Search for the cell housing the specified text and yield its (X, Y) center coordinate. 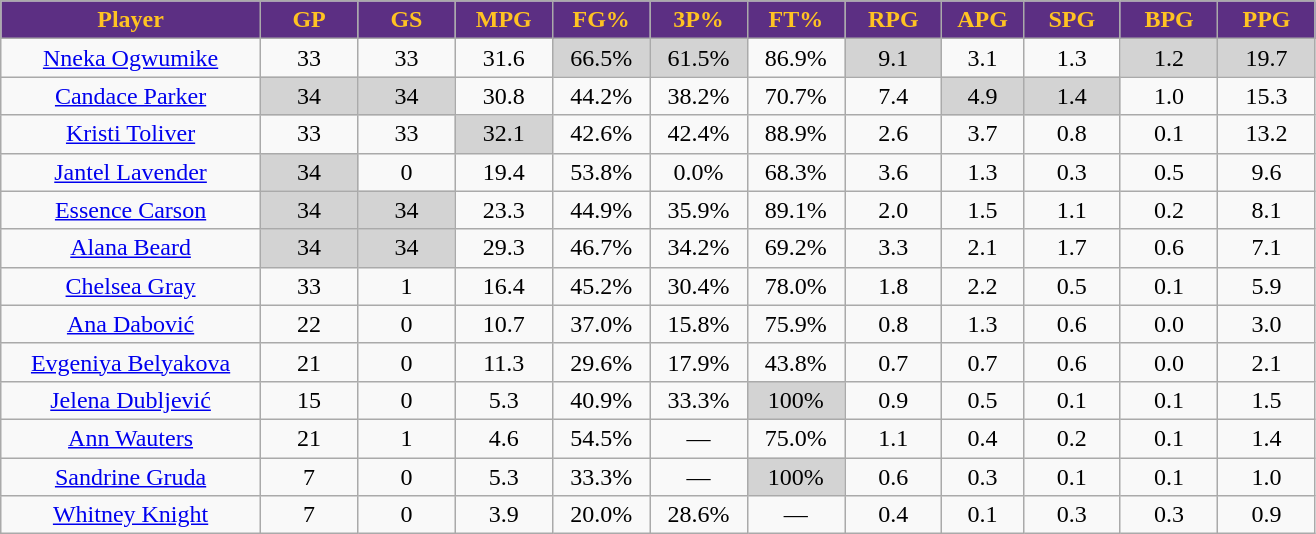
11.3 (504, 362)
SPG (1072, 20)
3.3 (894, 248)
4.9 (982, 96)
FG% (600, 20)
44.2% (600, 96)
75.0% (796, 438)
15.3 (1267, 96)
70.7% (796, 96)
17.9% (698, 362)
42.4% (698, 134)
61.5% (698, 58)
Sandrine Gruda (131, 477)
53.8% (600, 172)
32.1 (504, 134)
29.3 (504, 248)
Essence Carson (131, 210)
19.7 (1267, 58)
42.6% (600, 134)
Candace Parker (131, 96)
37.0% (600, 324)
3P% (698, 20)
9.6 (1267, 172)
22 (308, 324)
3.7 (982, 134)
15.8% (698, 324)
38.2% (698, 96)
RPG (894, 20)
Nneka Ogwumike (131, 58)
23.3 (504, 210)
19.4 (504, 172)
3.9 (504, 515)
9.1 (894, 58)
7.4 (894, 96)
Player (131, 20)
7.1 (1267, 248)
GS (406, 20)
Jantel Lavender (131, 172)
40.9% (600, 400)
13.2 (1267, 134)
Ann Wauters (131, 438)
3.6 (894, 172)
43.8% (796, 362)
68.3% (796, 172)
2.6 (894, 134)
2.2 (982, 286)
Chelsea Gray (131, 286)
69.2% (796, 248)
8.1 (1267, 210)
20.0% (600, 515)
2.0 (894, 210)
1.7 (1072, 248)
0.0% (698, 172)
78.0% (796, 286)
75.9% (796, 324)
86.9% (796, 58)
46.7% (600, 248)
35.9% (698, 210)
Jelena Dubljević (131, 400)
GP (308, 20)
MPG (504, 20)
89.1% (796, 210)
Alana Beard (131, 248)
28.6% (698, 515)
54.5% (600, 438)
3.0 (1267, 324)
15 (308, 400)
Kristi Toliver (131, 134)
PPG (1267, 20)
88.9% (796, 134)
FT% (796, 20)
66.5% (600, 58)
34.2% (698, 248)
10.7 (504, 324)
4.6 (504, 438)
BPG (1168, 20)
30.4% (698, 286)
Ana Dabović (131, 324)
31.6 (504, 58)
45.2% (600, 286)
16.4 (504, 286)
Whitney Knight (131, 515)
APG (982, 20)
30.8 (504, 96)
29.6% (600, 362)
1.8 (894, 286)
5.9 (1267, 286)
1.2 (1168, 58)
Evgeniya Belyakova (131, 362)
3.1 (982, 58)
44.9% (600, 210)
